Provide the (X, Y) coordinate of the cell's center where the given text is located.  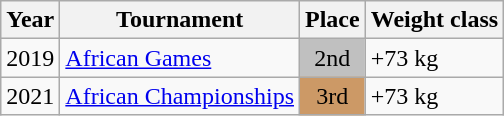
African Games (180, 58)
2019 (30, 58)
2021 (30, 96)
3rd (333, 96)
Place (333, 20)
Year (30, 20)
Weight class (434, 20)
Tournament (180, 20)
2nd (333, 58)
African Championships (180, 96)
